From the cell containing the given text, extract its center point as [x, y] coordinate. 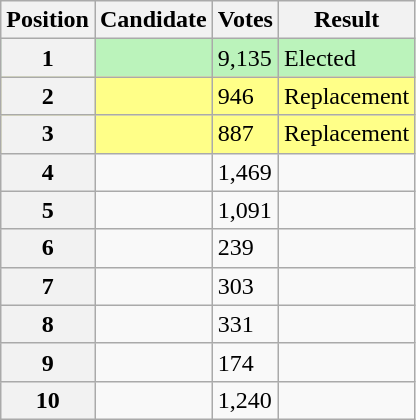
7 [48, 286]
10 [48, 400]
Position [48, 20]
946 [245, 96]
174 [245, 362]
239 [245, 248]
1,091 [245, 210]
4 [48, 172]
Result [346, 20]
Votes [245, 20]
8 [48, 324]
Elected [346, 58]
1 [48, 58]
6 [48, 248]
Candidate [153, 20]
9 [48, 362]
887 [245, 134]
303 [245, 286]
5 [48, 210]
2 [48, 96]
1,240 [245, 400]
9,135 [245, 58]
3 [48, 134]
1,469 [245, 172]
331 [245, 324]
